For the text-containing cell, return its midpoint in [x, y] coordinate format. 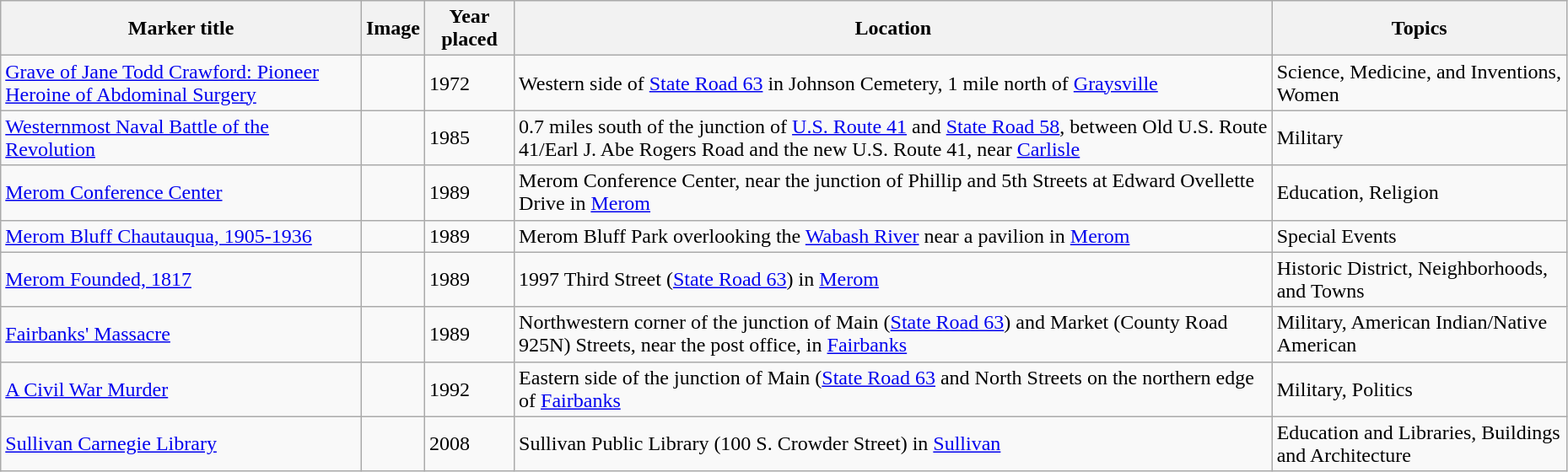
1972 [469, 83]
Fairbanks' Massacre [181, 334]
2008 [469, 443]
Western side of State Road 63 in Johnson Cemetery, 1 mile north of Graysville [894, 83]
Education and Libraries, Buildings and Architecture [1419, 443]
A Civil War Murder [181, 389]
Marker title [181, 29]
Military [1419, 138]
1985 [469, 138]
1997 Third Street (State Road 63) in Merom [894, 280]
Science, Medicine, and Inventions, Women [1419, 83]
Grave of Jane Todd Crawford: Pioneer Heroine of Abdominal Surgery [181, 83]
Merom Conference Center [181, 192]
Topics [1419, 29]
Military, American Indian/Native American [1419, 334]
Special Events [1419, 236]
Education, Religion [1419, 192]
Merom Bluff Chautauqua, 1905-1936 [181, 236]
Northwestern corner of the junction of Main (State Road 63) and Market (County Road 925N) Streets, near the post office, in Fairbanks [894, 334]
Military, Politics [1419, 389]
Location [894, 29]
Eastern side of the junction of Main (State Road 63 and North Streets on the northern edge of Fairbanks [894, 389]
Westernmost Naval Battle of the Revolution [181, 138]
Sullivan Public Library (100 S. Crowder Street) in Sullivan [894, 443]
Merom Bluff Park overlooking the Wabash River near a pavilion in Merom [894, 236]
Year placed [469, 29]
Merom Founded, 1817 [181, 280]
Merom Conference Center, near the junction of Phillip and 5th Streets at Edward Ovellette Drive in Merom [894, 192]
1992 [469, 389]
Historic District, Neighborhoods, and Towns [1419, 280]
Sullivan Carnegie Library [181, 443]
Image [393, 29]
